Pinpoint the cell where the given text exists, returning its [X, Y] midpoint coordinate. 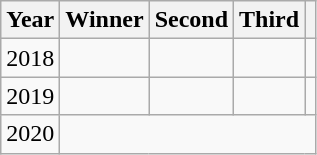
Second [191, 20]
2019 [30, 96]
Winner [104, 20]
Third [270, 20]
Year [30, 20]
2020 [30, 134]
2018 [30, 58]
